Provide the (X, Y) coordinate of the cell's center where the given text is located.  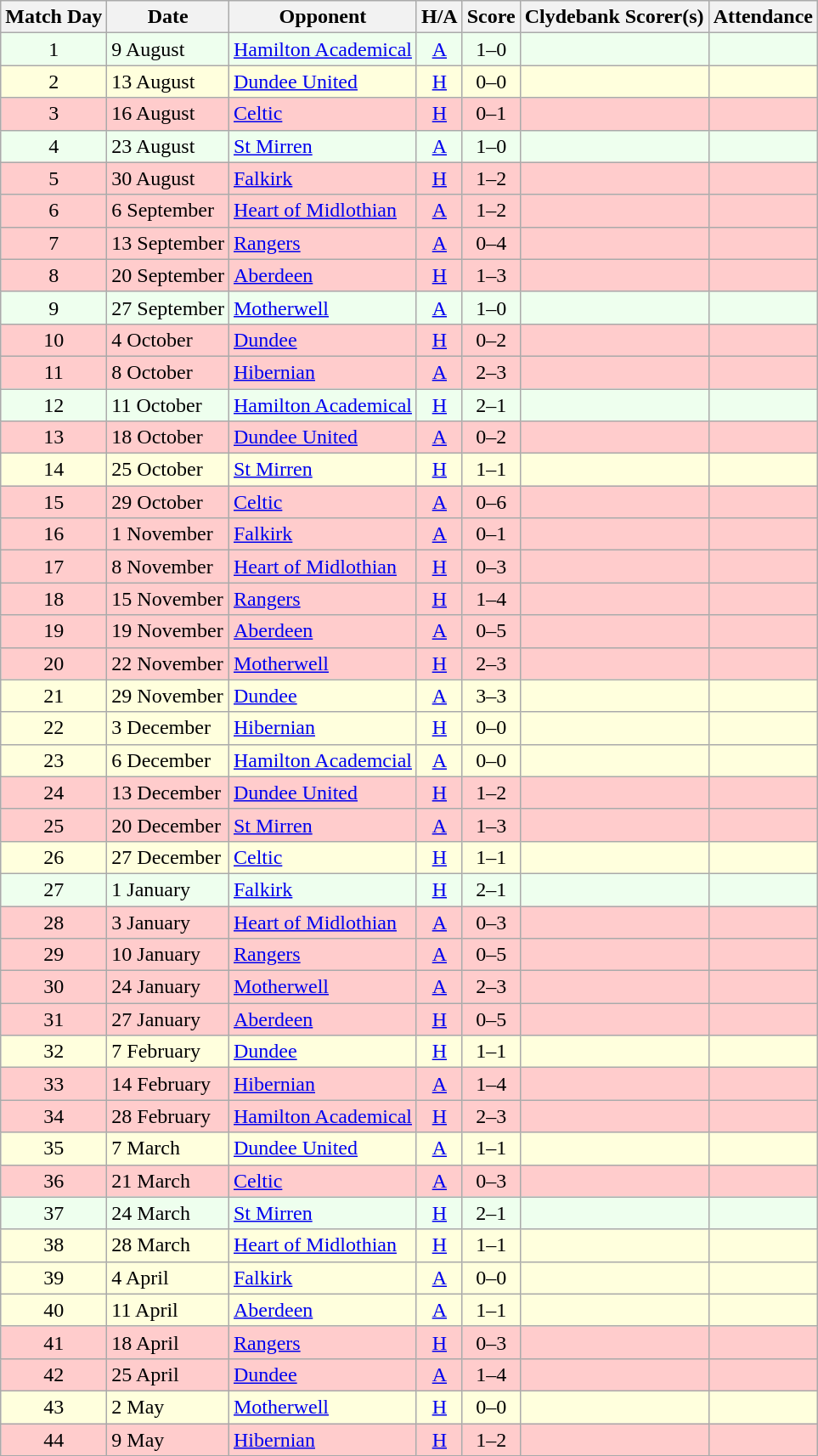
22 (54, 728)
19 (54, 631)
H/A (439, 17)
24 January (168, 987)
1 November (168, 534)
8 (54, 275)
38 (54, 1245)
9 May (168, 1440)
7 (54, 243)
17 (54, 567)
4 (54, 146)
24 (54, 793)
26 (54, 857)
Attendance (763, 17)
34 (54, 1116)
10 (54, 340)
28 February (168, 1116)
28 March (168, 1245)
27 January (168, 1019)
10 January (168, 955)
7 March (168, 1148)
18 April (168, 1342)
0–6 (491, 502)
20 December (168, 825)
31 (54, 1019)
15 November (168, 599)
2 (54, 82)
3 December (168, 728)
0–4 (491, 243)
16 (54, 534)
42 (54, 1374)
3–3 (491, 696)
Opponent (323, 17)
23 (54, 760)
4 October (168, 340)
27 (54, 889)
21 March (168, 1181)
11 (54, 372)
25 (54, 825)
9 (54, 308)
19 November (168, 631)
20 (54, 663)
13 December (168, 793)
25 October (168, 470)
29 October (168, 502)
36 (54, 1181)
30 August (168, 178)
21 (54, 696)
Hamilton Academcial (323, 760)
23 August (168, 146)
6 (54, 211)
13 September (168, 243)
44 (54, 1440)
16 August (168, 114)
27 December (168, 857)
14 February (168, 1084)
1 (54, 49)
7 February (168, 1052)
30 (54, 987)
12 (54, 405)
9 August (168, 49)
3 January (168, 922)
5 (54, 178)
15 (54, 502)
2 May (168, 1407)
Clydebank Scorer(s) (614, 17)
37 (54, 1213)
Score (491, 17)
4 April (168, 1278)
1 January (168, 889)
33 (54, 1084)
11 April (168, 1310)
11 October (168, 405)
8 October (168, 372)
6 December (168, 760)
13 (54, 437)
41 (54, 1342)
29 (54, 955)
22 November (168, 663)
28 (54, 922)
Match Day (54, 17)
18 (54, 599)
8 November (168, 567)
20 September (168, 275)
6 September (168, 211)
Date (168, 17)
27 September (168, 308)
32 (54, 1052)
25 April (168, 1374)
3 (54, 114)
39 (54, 1278)
35 (54, 1148)
29 November (168, 696)
43 (54, 1407)
13 August (168, 82)
14 (54, 470)
24 March (168, 1213)
40 (54, 1310)
18 October (168, 437)
